Output the (x, y) coordinate of the center of the cell containing the given text.  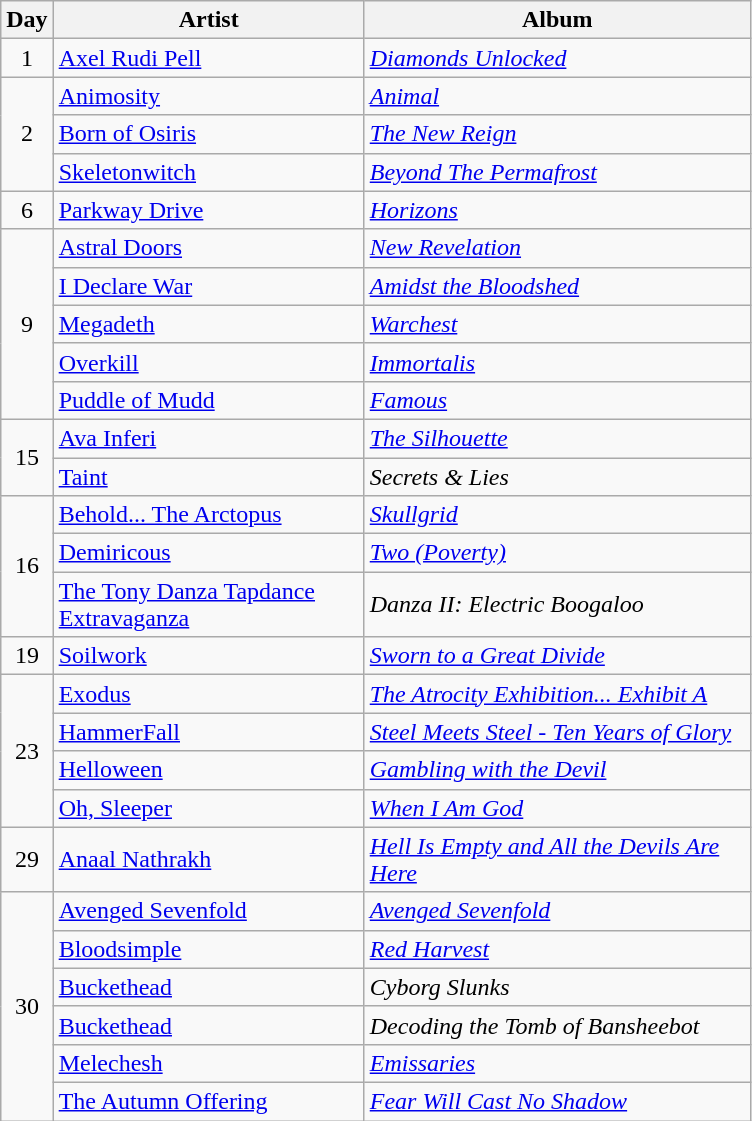
Skeletonwitch (208, 172)
2 (27, 134)
Anaal Nathrakh (208, 860)
Behold... The Arctopus (208, 515)
9 (27, 324)
HammerFall (208, 732)
Helloween (208, 770)
Decoding the Tomb of Bansheebot (557, 1025)
Warchest (557, 324)
Puddle of Mudd (208, 400)
19 (27, 656)
Secrets & Lies (557, 477)
15 (27, 457)
The New Reign (557, 134)
Horizons (557, 210)
Fear Will Cast No Shadow (557, 1101)
The Silhouette (557, 438)
Day (27, 20)
Megadeth (208, 324)
Skullgrid (557, 515)
The Autumn Offering (208, 1101)
Overkill (208, 362)
When I Am God (557, 808)
Animal (557, 96)
Exodus (208, 694)
Artist (208, 20)
16 (27, 566)
The Tony Danza Tapdance Extravaganza (208, 604)
Emissaries (557, 1063)
New Revelation (557, 248)
Cyborg Slunks (557, 987)
Demiricous (208, 553)
Melechesh (208, 1063)
Gambling with the Devil (557, 770)
Album (557, 20)
Soilwork (208, 656)
Axel Rudi Pell (208, 58)
Steel Meets Steel - Ten Years of Glory (557, 732)
1 (27, 58)
Immortalis (557, 362)
29 (27, 860)
23 (27, 751)
Animosity (208, 96)
Diamonds Unlocked (557, 58)
Bloodsimple (208, 949)
6 (27, 210)
Sworn to a Great Divide (557, 656)
Famous (557, 400)
Parkway Drive (208, 210)
Oh, Sleeper (208, 808)
Two (Poverty) (557, 553)
Taint (208, 477)
Beyond The Permafrost (557, 172)
Red Harvest (557, 949)
Danza II: Electric Boogaloo (557, 604)
The Atrocity Exhibition... Exhibit A (557, 694)
Born of Osiris (208, 134)
Hell Is Empty and All the Devils Are Here (557, 860)
Astral Doors (208, 248)
Ava Inferi (208, 438)
30 (27, 1006)
I Declare War (208, 286)
Amidst the Bloodshed (557, 286)
